Locate the cell with the specified text and output its [x, y] center coordinate. 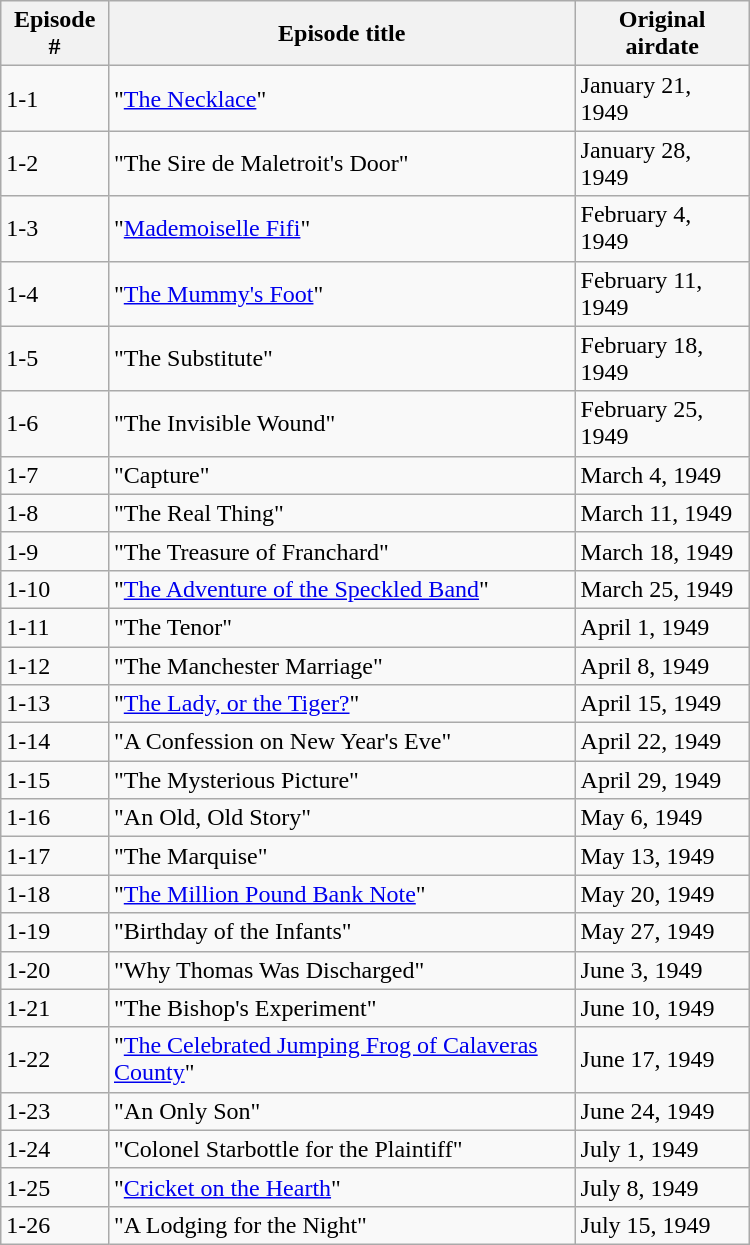
"Colonel Starbottle for the Plaintiff" [342, 1149]
June 3, 1949 [662, 970]
1-21 [55, 1008]
1-1 [55, 98]
1-8 [55, 513]
1-20 [55, 970]
1-16 [55, 818]
"An Old, Old Story" [342, 818]
"The Marquise" [342, 856]
1-17 [55, 856]
"The Million Pound Bank Note" [342, 894]
1-18 [55, 894]
1-7 [55, 475]
May 27, 1949 [662, 932]
Original airdate [662, 34]
"The Real Thing" [342, 513]
June 10, 1949 [662, 1008]
February 4, 1949 [662, 228]
1-12 [55, 665]
1-15 [55, 780]
1-24 [55, 1149]
"The Adventure of the Speckled Band" [342, 589]
June 24, 1949 [662, 1111]
February 11, 1949 [662, 294]
1-19 [55, 932]
May 20, 1949 [662, 894]
"The Sire de Maletroit's Door" [342, 164]
March 25, 1949 [662, 589]
"The Celebrated Jumping Frog of Calaveras County" [342, 1060]
"The Invisible Wound" [342, 424]
Episode # [55, 34]
"An Only Son" [342, 1111]
"Birthday of the Infants" [342, 932]
May 13, 1949 [662, 856]
July 8, 1949 [662, 1187]
March 18, 1949 [662, 551]
Episode title [342, 34]
February 18, 1949 [662, 358]
April 15, 1949 [662, 704]
"The Treasure of Franchard" [342, 551]
"The Mysterious Picture" [342, 780]
1-6 [55, 424]
"The Substitute" [342, 358]
"A Confession on New Year's Eve" [342, 742]
1-10 [55, 589]
March 11, 1949 [662, 513]
January 28, 1949 [662, 164]
"The Necklace" [342, 98]
1-23 [55, 1111]
"The Bishop's Experiment" [342, 1008]
"A Lodging for the Night" [342, 1225]
January 21, 1949 [662, 98]
1-3 [55, 228]
"Mademoiselle Fifi" [342, 228]
February 25, 1949 [662, 424]
"Capture" [342, 475]
April 1, 1949 [662, 627]
"The Mummy's Foot" [342, 294]
"The Lady, or the Tiger?" [342, 704]
1-4 [55, 294]
April 29, 1949 [662, 780]
1-25 [55, 1187]
1-9 [55, 551]
1-22 [55, 1060]
March 4, 1949 [662, 475]
1-13 [55, 704]
May 6, 1949 [662, 818]
1-2 [55, 164]
1-5 [55, 358]
1-14 [55, 742]
April 22, 1949 [662, 742]
July 1, 1949 [662, 1149]
June 17, 1949 [662, 1060]
"Cricket on the Hearth" [342, 1187]
"The Manchester Marriage" [342, 665]
July 15, 1949 [662, 1225]
1-26 [55, 1225]
"The Tenor" [342, 627]
1-11 [55, 627]
"Why Thomas Was Discharged" [342, 970]
April 8, 1949 [662, 665]
